Extract the [x, y] coordinate from the center of the cell holding the provided text.  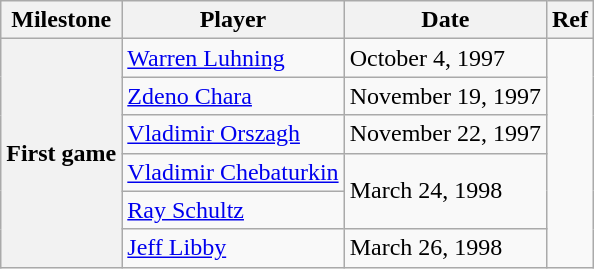
Vladimir Chebaturkin [233, 172]
Milestone [62, 20]
March 26, 1998 [445, 248]
Date [445, 20]
October 4, 1997 [445, 58]
Jeff Libby [233, 248]
Zdeno Chara [233, 96]
November 22, 1997 [445, 134]
Warren Luhning [233, 58]
Ray Schultz [233, 210]
Vladimir Orszagh [233, 134]
November 19, 1997 [445, 96]
First game [62, 153]
Ref [570, 20]
Player [233, 20]
March 24, 1998 [445, 191]
